Provide the (x, y) coordinate of the cell's center where the given text is located.  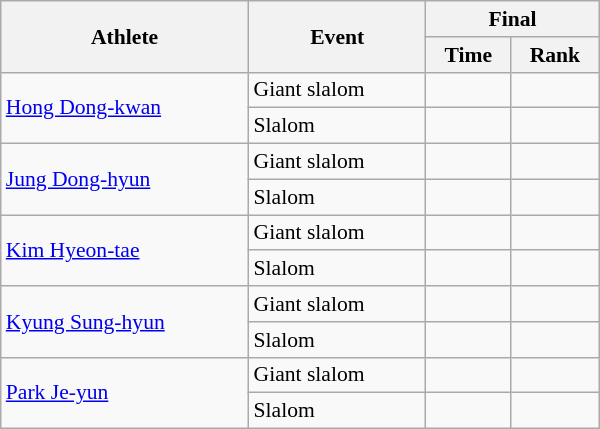
Rank (554, 55)
Hong Dong-kwan (125, 108)
Time (468, 55)
Event (336, 36)
Jung Dong-hyun (125, 180)
Kyung Sung-hyun (125, 322)
Athlete (125, 36)
Final (512, 19)
Kim Hyeon-tae (125, 250)
Park Je-yun (125, 392)
